For the text-containing cell, return its midpoint in (x, y) coordinate format. 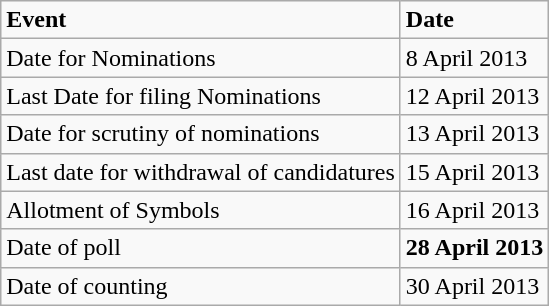
Allotment of Symbols (201, 210)
12 April 2013 (474, 96)
Event (201, 20)
Last date for withdrawal of candidatures (201, 172)
Date of counting (201, 286)
Date for scrutiny of nominations (201, 134)
Date for Nominations (201, 58)
30 April 2013 (474, 286)
15 April 2013 (474, 172)
Date (474, 20)
13 April 2013 (474, 134)
Date of poll (201, 248)
16 April 2013 (474, 210)
8 April 2013 (474, 58)
Last Date for filing Nominations (201, 96)
28 April 2013 (474, 248)
